Scan for the cell matching the given text and deliver its (x, y) coordinate at center. 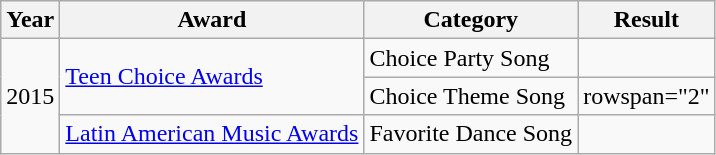
2015 (30, 96)
Category (471, 20)
Choice Party Song (471, 58)
Latin American Music Awards (212, 134)
rowspan="2" (647, 96)
Award (212, 20)
Choice Theme Song (471, 96)
Result (647, 20)
Teen Choice Awards (212, 77)
Year (30, 20)
Favorite Dance Song (471, 134)
